Extract the [X, Y] coordinate from the center of the cell holding the provided text.  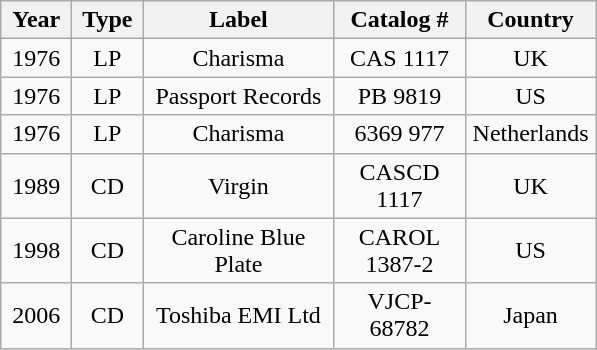
CAROL 1387-2 [400, 250]
Year [36, 20]
Country [530, 20]
Netherlands [530, 134]
1998 [36, 250]
Japan [530, 316]
CAS 1117 [400, 58]
1989 [36, 186]
Label [238, 20]
6369 977 [400, 134]
VJCP-68782 [400, 316]
CASCD 1117 [400, 186]
Toshiba EMI Ltd [238, 316]
Passport Records [238, 96]
Catalog # [400, 20]
2006 [36, 316]
Type [108, 20]
Caroline Blue Plate [238, 250]
PB 9819 [400, 96]
Virgin [238, 186]
